Find where the given text appears and provide that cell's center as [X, Y] coordinate. 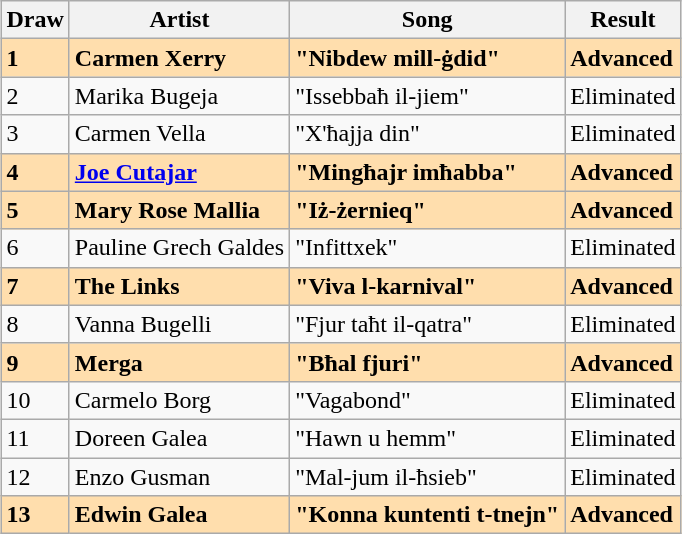
Artist [179, 20]
"Vagabond" [428, 400]
"Mal-jum il-ħsieb" [428, 477]
2 [35, 96]
The Links [179, 286]
Carmen Vella [179, 134]
"Fjur taħt il-qatra" [428, 324]
Carmelo Borg [179, 400]
"Bħal fjuri" [428, 362]
"Nibdew mill-ġdid" [428, 58]
"Mingħajr imħabba" [428, 172]
4 [35, 172]
Draw [35, 20]
"Issebbaħ il-jiem" [428, 96]
"Iż-żernieq" [428, 210]
"Hawn u hemm" [428, 438]
"Konna kuntenti t-tnejn" [428, 515]
Enzo Gusman [179, 477]
Joe Cutajar [179, 172]
Merga [179, 362]
Song [428, 20]
9 [35, 362]
Mary Rose Mallia [179, 210]
11 [35, 438]
12 [35, 477]
"X'ħajja din" [428, 134]
8 [35, 324]
13 [35, 515]
3 [35, 134]
Carmen Xerry [179, 58]
1 [35, 58]
6 [35, 248]
"Viva l-karnival" [428, 286]
7 [35, 286]
10 [35, 400]
Pauline Grech Galdes [179, 248]
Result [623, 20]
Marika Bugeja [179, 96]
5 [35, 210]
Edwin Galea [179, 515]
Vanna Bugelli [179, 324]
Doreen Galea [179, 438]
"Infittxek" [428, 248]
